For the text-containing cell, return its midpoint in (X, Y) coordinate format. 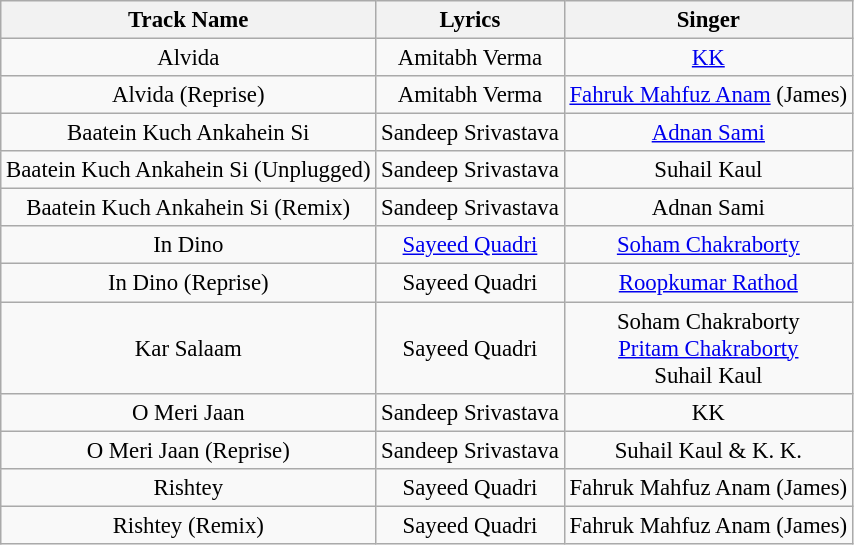
Rishtey (Remix) (188, 525)
Suhail Kaul & K. K. (708, 450)
Lyrics (470, 20)
O Meri Jaan (Reprise) (188, 450)
Baatein Kuch Ankahein Si (Unplugged) (188, 170)
Kar Salaam (188, 348)
Suhail Kaul (708, 170)
Baatein Kuch Ankahein Si (Remix) (188, 208)
Singer (708, 20)
Alvida (Reprise) (188, 95)
Rishtey (188, 487)
O Meri Jaan (188, 412)
Track Name (188, 20)
Baatein Kuch Ankahein Si (188, 133)
Roopkumar Rathod (708, 283)
In Dino (188, 245)
In Dino (Reprise) (188, 283)
Alvida (188, 58)
Soham Chakraborty Pritam ChakrabortySuhail Kaul (708, 348)
Soham Chakraborty (708, 245)
